For the text-containing cell, return its midpoint in [x, y] coordinate format. 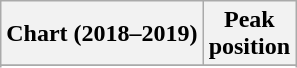
Chart (2018–2019) [102, 34]
Peak position [249, 34]
